Search for the cell housing the specified text and yield its (x, y) center coordinate. 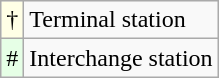
# (12, 58)
Terminal station (121, 20)
† (12, 20)
Interchange station (121, 58)
